For the text-containing cell, return its midpoint in [x, y] coordinate format. 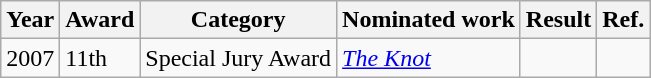
Year [30, 20]
Award [100, 20]
2007 [30, 58]
Result [558, 20]
The Knot [429, 58]
Ref. [624, 20]
Special Jury Award [238, 58]
Category [238, 20]
Nominated work [429, 20]
11th [100, 58]
